Capture the cell that displays the provided text and extract its (x, y) central coordinate. 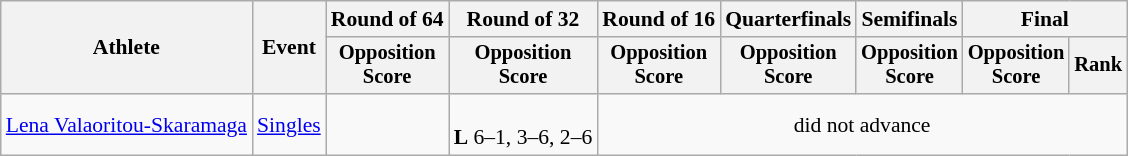
Quarterfinals (788, 19)
Round of 64 (388, 19)
Rank (1098, 66)
Lena Valaoritou-Skaramaga (126, 124)
Semifinals (910, 19)
did not advance (862, 124)
L 6–1, 3–6, 2–6 (524, 124)
Athlete (126, 48)
Event (289, 48)
Final (1045, 19)
Round of 32 (524, 19)
Round of 16 (658, 19)
Singles (289, 124)
